Return [x, y] of the center of cell containing provided text 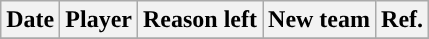
Date [30, 20]
Reason left [200, 20]
Ref. [402, 20]
Player [99, 20]
New team [320, 20]
